Identify which cell holds the provided text, then report its [X, Y] central coordinate. 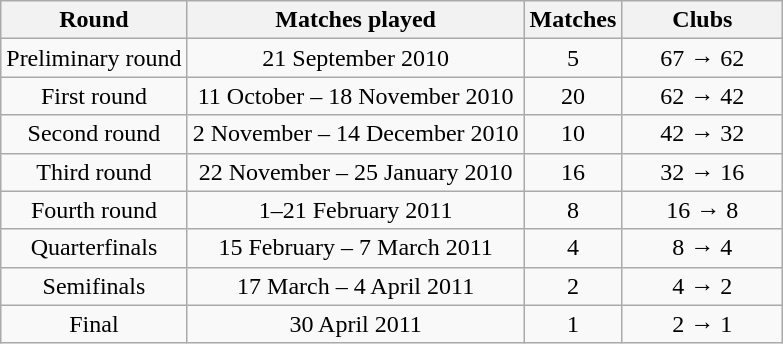
Matches [573, 20]
8 → 4 [702, 248]
Semifinals [94, 286]
First round [94, 96]
4 → 2 [702, 286]
Clubs [702, 20]
1 [573, 324]
Quarterfinals [94, 248]
Fourth round [94, 210]
20 [573, 96]
22 November – 25 January 2010 [356, 172]
2 [573, 286]
32 → 16 [702, 172]
Second round [94, 134]
21 September 2010 [356, 58]
16 → 8 [702, 210]
42 → 32 [702, 134]
Round [94, 20]
Matches played [356, 20]
2 November – 14 December 2010 [356, 134]
16 [573, 172]
4 [573, 248]
62 → 42 [702, 96]
11 October – 18 November 2010 [356, 96]
Preliminary round [94, 58]
Final [94, 324]
67 → 62 [702, 58]
1–21 February 2011 [356, 210]
10 [573, 134]
15 February – 7 March 2011 [356, 248]
17 March – 4 April 2011 [356, 286]
Third round [94, 172]
30 April 2011 [356, 324]
2 → 1 [702, 324]
8 [573, 210]
5 [573, 58]
